Capture the cell that displays the provided text and extract its (X, Y) central coordinate. 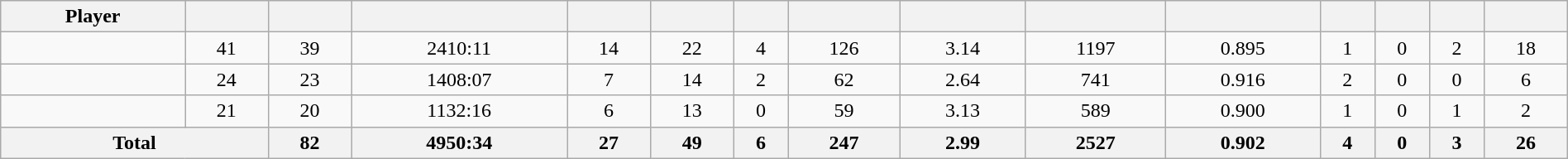
1132:16 (460, 111)
3.13 (963, 111)
41 (227, 48)
24 (227, 79)
1197 (1095, 48)
62 (844, 79)
26 (1527, 142)
247 (844, 142)
23 (309, 79)
589 (1095, 111)
2.99 (963, 142)
49 (691, 142)
Player (93, 17)
0.902 (1244, 142)
2410:11 (460, 48)
1408:07 (460, 79)
4950:34 (460, 142)
126 (844, 48)
18 (1527, 48)
3.14 (963, 48)
20 (309, 111)
Total (134, 142)
82 (309, 142)
13 (691, 111)
21 (227, 111)
59 (844, 111)
7 (609, 79)
0.895 (1244, 48)
0.916 (1244, 79)
3 (1456, 142)
22 (691, 48)
2.64 (963, 79)
0.900 (1244, 111)
39 (309, 48)
741 (1095, 79)
2527 (1095, 142)
27 (609, 142)
